Determine the [x, y] coordinate at the center of the cell enclosing the given text.  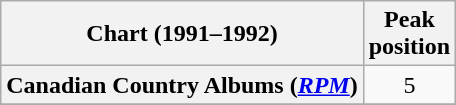
Chart (1991–1992) [182, 34]
5 [409, 85]
Peakposition [409, 34]
Canadian Country Albums (RPM) [182, 85]
